Scan for the cell matching the given text and deliver its [X, Y] coordinate at center. 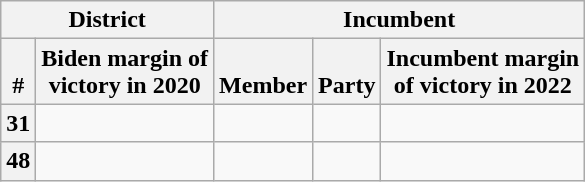
Incumbent [400, 20]
Biden margin ofvictory in 2020 [125, 72]
# [18, 72]
Member [264, 72]
District [108, 20]
31 [18, 123]
Incumbent marginof victory in 2022 [483, 72]
Party [347, 72]
48 [18, 161]
